Pinpoint the cell where the given text exists, returning its (x, y) midpoint coordinate. 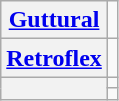
Retroflex (54, 58)
Guttural (54, 20)
